Pinpoint the cell where the given text exists, returning its (x, y) midpoint coordinate. 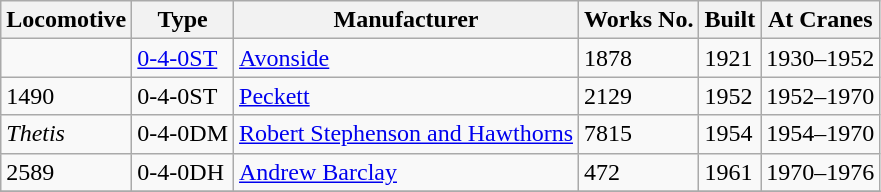
Built (730, 20)
1961 (730, 172)
Thetis (66, 134)
1952–1970 (820, 96)
Peckett (406, 96)
Works No. (639, 20)
Andrew Barclay (406, 172)
Type (183, 20)
2129 (639, 96)
1954 (730, 134)
0-4-0DM (183, 134)
472 (639, 172)
7815 (639, 134)
2589 (66, 172)
1970–1976 (820, 172)
Locomotive (66, 20)
Avonside (406, 58)
1921 (730, 58)
1954–1970 (820, 134)
1952 (730, 96)
Robert Stephenson and Hawthorns (406, 134)
At Cranes (820, 20)
Manufacturer (406, 20)
1490 (66, 96)
1930–1952 (820, 58)
0-4-0DH (183, 172)
1878 (639, 58)
